Find where the given text appears and provide that cell's center as [x, y] coordinate. 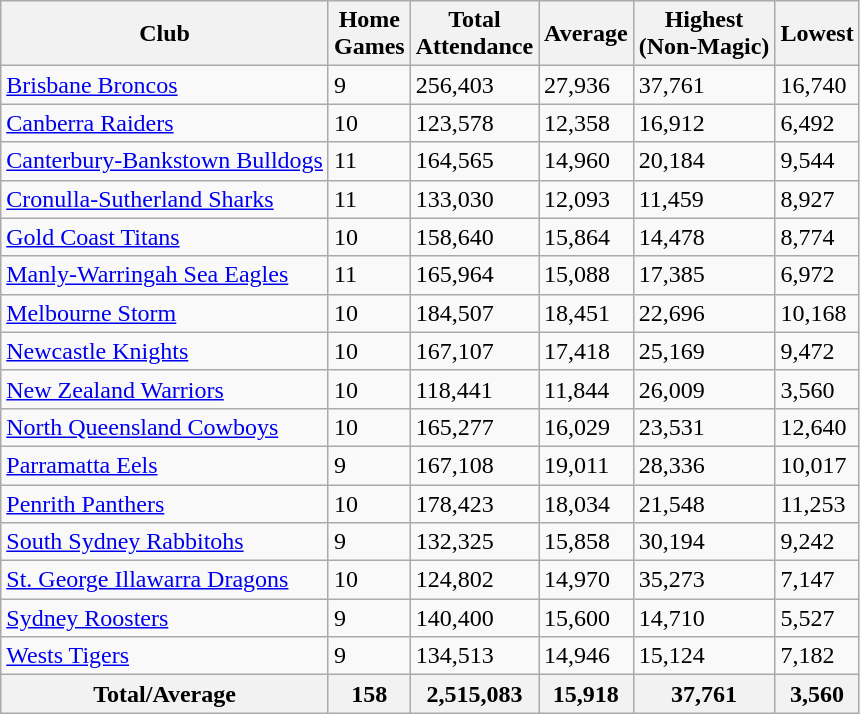
Manly-Warringah Sea Eagles [165, 275]
Brisbane Broncos [165, 85]
27,936 [586, 85]
10,017 [817, 465]
158,640 [474, 237]
14,710 [704, 618]
28,336 [704, 465]
HomeGames [369, 34]
14,478 [704, 237]
TotalAttendance [474, 34]
Average [586, 34]
12,093 [586, 199]
15,864 [586, 237]
165,964 [474, 275]
19,011 [586, 465]
26,009 [704, 389]
15,600 [586, 618]
Club [165, 34]
14,970 [586, 580]
256,403 [474, 85]
30,194 [704, 542]
Parramatta Eels [165, 465]
21,548 [704, 503]
14,946 [586, 656]
133,030 [474, 199]
165,277 [474, 427]
14,960 [586, 161]
Highest(Non-Magic) [704, 34]
17,418 [586, 351]
Wests Tigers [165, 656]
124,802 [474, 580]
184,507 [474, 313]
118,441 [474, 389]
9,472 [817, 351]
22,696 [704, 313]
132,325 [474, 542]
New Zealand Warriors [165, 389]
18,451 [586, 313]
16,740 [817, 85]
Canterbury-Bankstown Bulldogs [165, 161]
167,108 [474, 465]
Melbourne Storm [165, 313]
South Sydney Rabbitohs [165, 542]
15,858 [586, 542]
6,972 [817, 275]
25,169 [704, 351]
Total/Average [165, 694]
140,400 [474, 618]
Sydney Roosters [165, 618]
16,029 [586, 427]
Canberra Raiders [165, 123]
2,515,083 [474, 694]
15,124 [704, 656]
6,492 [817, 123]
7,182 [817, 656]
167,107 [474, 351]
178,423 [474, 503]
10,168 [817, 313]
Newcastle Knights [165, 351]
20,184 [704, 161]
8,774 [817, 237]
11,253 [817, 503]
12,358 [586, 123]
15,088 [586, 275]
9,242 [817, 542]
35,273 [704, 580]
11,459 [704, 199]
5,527 [817, 618]
23,531 [704, 427]
Cronulla-Sutherland Sharks [165, 199]
7,147 [817, 580]
123,578 [474, 123]
134,513 [474, 656]
16,912 [704, 123]
15,918 [586, 694]
17,385 [704, 275]
Penrith Panthers [165, 503]
9,544 [817, 161]
North Queensland Cowboys [165, 427]
11,844 [586, 389]
18,034 [586, 503]
158 [369, 694]
Lowest [817, 34]
St. George Illawarra Dragons [165, 580]
12,640 [817, 427]
164,565 [474, 161]
Gold Coast Titans [165, 237]
8,927 [817, 199]
